Provide the [x, y] coordinate of the cell's center where the given text is located.  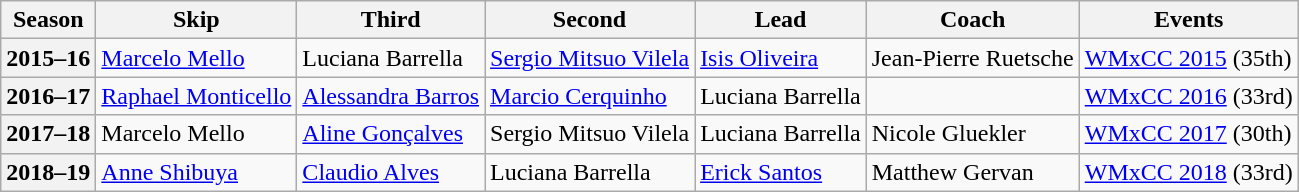
WMxCC 2018 (33rd) [1188, 172]
WMxCC 2017 (30th) [1188, 134]
Jean-Pierre Ruetsche [972, 58]
2015–16 [48, 58]
Nicole Gluekler [972, 134]
Coach [972, 20]
WMxCC 2015 (35th) [1188, 58]
Matthew Gervan [972, 172]
Skip [196, 20]
Alessandra Barros [391, 96]
Anne Shibuya [196, 172]
Raphael Monticello [196, 96]
Isis Oliveira [781, 58]
2016–17 [48, 96]
Second [590, 20]
2017–18 [48, 134]
Erick Santos [781, 172]
Lead [781, 20]
WMxCC 2016 (33rd) [1188, 96]
Claudio Alves [391, 172]
Third [391, 20]
2018–19 [48, 172]
Events [1188, 20]
Aline Gonçalves [391, 134]
Marcio Cerquinho [590, 96]
Season [48, 20]
